Return the [X, Y] coordinate for the center point of the cell that contains the specified text.  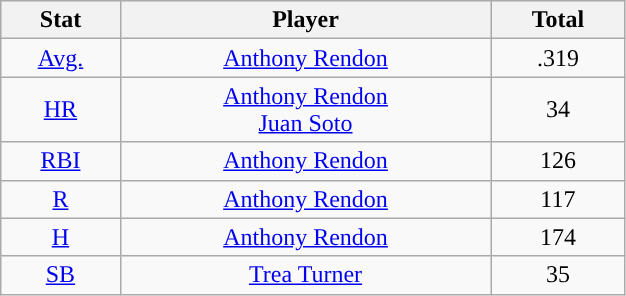
RBI [60, 161]
126 [558, 161]
Avg. [60, 58]
Player [306, 20]
34 [558, 110]
Anthony RendonJuan Soto [306, 110]
Trea Turner [306, 275]
.319 [558, 58]
Stat [60, 20]
117 [558, 199]
174 [558, 237]
35 [558, 275]
H [60, 237]
HR [60, 110]
SB [60, 275]
Total [558, 20]
R [60, 199]
